Scan for the cell matching the given text and deliver its [X, Y] coordinate at center. 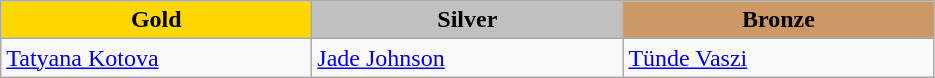
Tünde Vaszi [778, 58]
Bronze [778, 20]
Silver [468, 20]
Jade Johnson [468, 58]
Tatyana Kotova [156, 58]
Gold [156, 20]
